Search for the cell housing the specified text and yield its [x, y] center coordinate. 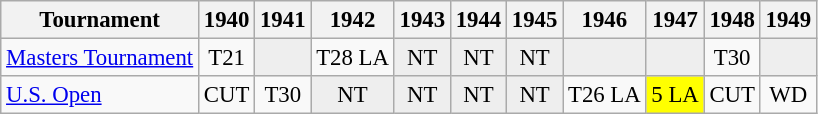
T28 LA [352, 58]
Tournament [100, 20]
1947 [675, 20]
U.S. Open [100, 95]
1945 [535, 20]
1943 [422, 20]
Masters Tournament [100, 58]
1946 [604, 20]
1944 [478, 20]
WD [788, 95]
1941 [283, 20]
1942 [352, 20]
5 LA [675, 95]
1940 [227, 20]
1949 [788, 20]
1948 [732, 20]
T26 LA [604, 95]
T21 [227, 58]
